Return the (X, Y) coordinate for the center point of the cell that contains the specified text.  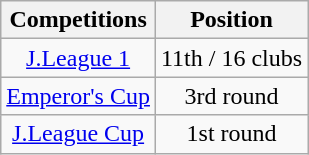
11th / 16 clubs (231, 58)
3rd round (231, 96)
Emperor's Cup (78, 96)
Competitions (78, 20)
J.League Cup (78, 134)
Position (231, 20)
1st round (231, 134)
J.League 1 (78, 58)
